Search for the cell housing the specified text and yield its (x, y) center coordinate. 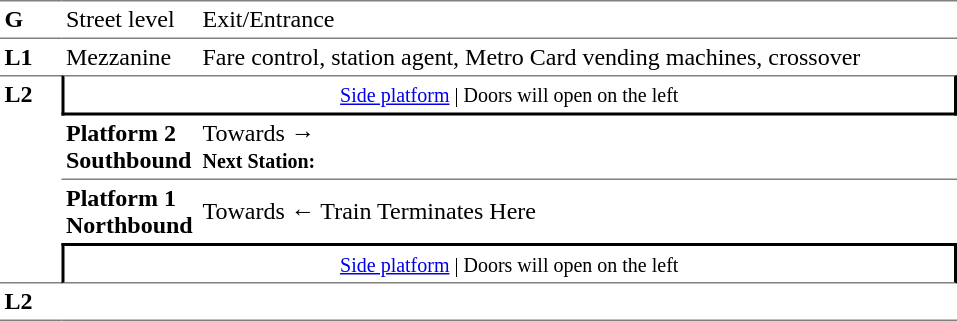
L1 (31, 57)
Fare control, station agent, Metro Card vending machines, crossover (578, 57)
Street level (130, 20)
Mezzanine (130, 57)
Towards → Next Station: (578, 148)
G (31, 20)
Exit/Entrance (578, 20)
Towards ← Train Terminates Here (578, 212)
Platform 1Northbound (130, 212)
Platform 2Southbound (130, 148)
L2 (31, 179)
